Capture the cell that displays the provided text and extract its [X, Y] central coordinate. 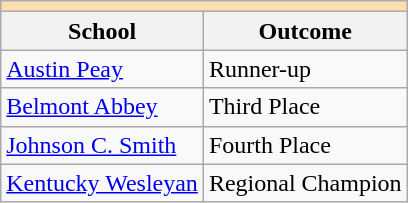
Outcome [305, 31]
Runner-up [305, 69]
School [102, 31]
Third Place [305, 107]
Johnson C. Smith [102, 145]
Fourth Place [305, 145]
Kentucky Wesleyan [102, 183]
Regional Champion [305, 183]
Belmont Abbey [102, 107]
Austin Peay [102, 69]
